Identify which cell holds the provided text, then report its [X, Y] central coordinate. 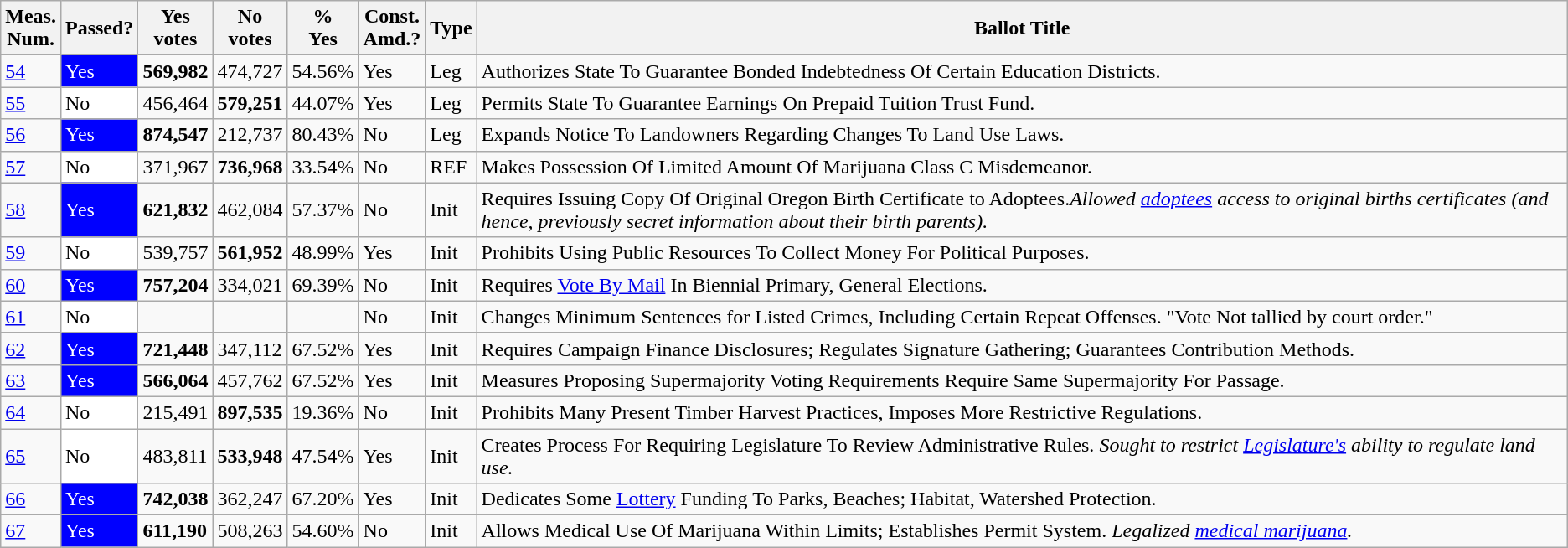
371,967 [176, 167]
Makes Possession Of Limited Amount Of Marijuana Class C Misdemeanor. [1022, 167]
539,757 [176, 253]
Prohibits Using Public Resources To Collect Money For Political Purposes. [1022, 253]
Requires Campaign Finance Disclosures; Regulates Signature Gathering; Guarantees Contribution Methods. [1022, 349]
54.56% [323, 71]
Meas.Num. [31, 28]
Expands Notice To Landowners Regarding Changes To Land Use Laws. [1022, 135]
462,084 [250, 209]
347,112 [250, 349]
611,190 [176, 531]
742,038 [176, 499]
65 [31, 456]
Dedicates Some Lottery Funding To Parks, Beaches; Habitat, Watershed Protection. [1022, 499]
508,263 [250, 531]
19.36% [323, 412]
56 [31, 135]
Novotes [250, 28]
62 [31, 349]
59 [31, 253]
569,982 [176, 71]
757,204 [176, 285]
566,064 [176, 380]
54 [31, 71]
47.54% [323, 456]
Passed? [99, 28]
474,727 [250, 71]
Type [451, 28]
Yesvotes [176, 28]
334,021 [250, 285]
215,491 [176, 412]
721,448 [176, 349]
Prohibits Many Present Timber Harvest Practices, Imposes More Restrictive Regulations. [1022, 412]
66 [31, 499]
64 [31, 412]
212,737 [250, 135]
67 [31, 531]
69.39% [323, 285]
457,762 [250, 380]
Requires Vote By Mail In Biennial Primary, General Elections. [1022, 285]
63 [31, 380]
736,968 [250, 167]
%Yes [323, 28]
57.37% [323, 209]
44.07% [323, 103]
483,811 [176, 456]
67.20% [323, 499]
Const.Amd.? [392, 28]
54.60% [323, 531]
Allows Medical Use Of Marijuana Within Limits; Establishes Permit System. Legalized medical marijuana. [1022, 531]
58 [31, 209]
REF [451, 167]
57 [31, 167]
33.54% [323, 167]
579,251 [250, 103]
60 [31, 285]
456,464 [176, 103]
Measures Proposing Supermajority Voting Requirements Require Same Supermajority For Passage. [1022, 380]
55 [31, 103]
897,535 [250, 412]
561,952 [250, 253]
Creates Process For Requiring Legislature To Review Administrative Rules. Sought to restrict Legislature's ability to regulate land use. [1022, 456]
Ballot Title [1022, 28]
48.99% [323, 253]
61 [31, 317]
874,547 [176, 135]
Permits State To Guarantee Earnings On Prepaid Tuition Trust Fund. [1022, 103]
362,247 [250, 499]
621,832 [176, 209]
80.43% [323, 135]
Authorizes State To Guarantee Bonded Indebtedness Of Certain Education Districts. [1022, 71]
Changes Minimum Sentences for Listed Crimes, Including Certain Repeat Offenses. "Vote Not tallied by court order." [1022, 317]
533,948 [250, 456]
